Return the [X, Y] coordinate for the center point of the cell that contains the specified text.  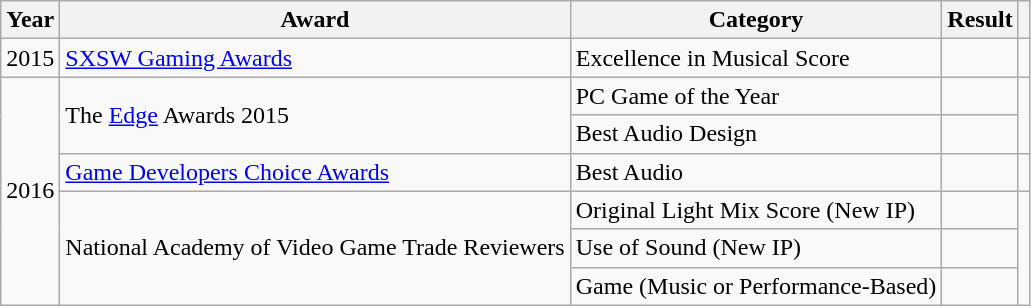
Use of Sound (New IP) [756, 248]
Award [315, 20]
Year [30, 20]
Category [756, 20]
The Edge Awards 2015 [315, 115]
National Academy of Video Game Trade Reviewers [315, 248]
Game Developers Choice Awards [315, 172]
PC Game of the Year [756, 96]
2015 [30, 58]
Game (Music or Performance-Based) [756, 286]
Result [980, 20]
Original Light Mix Score (New IP) [756, 210]
2016 [30, 191]
SXSW Gaming Awards [315, 58]
Best Audio [756, 172]
Excellence in Musical Score [756, 58]
Best Audio Design [756, 134]
